Detect which cell encompasses the target text, then output its (X, Y) center coordinate. 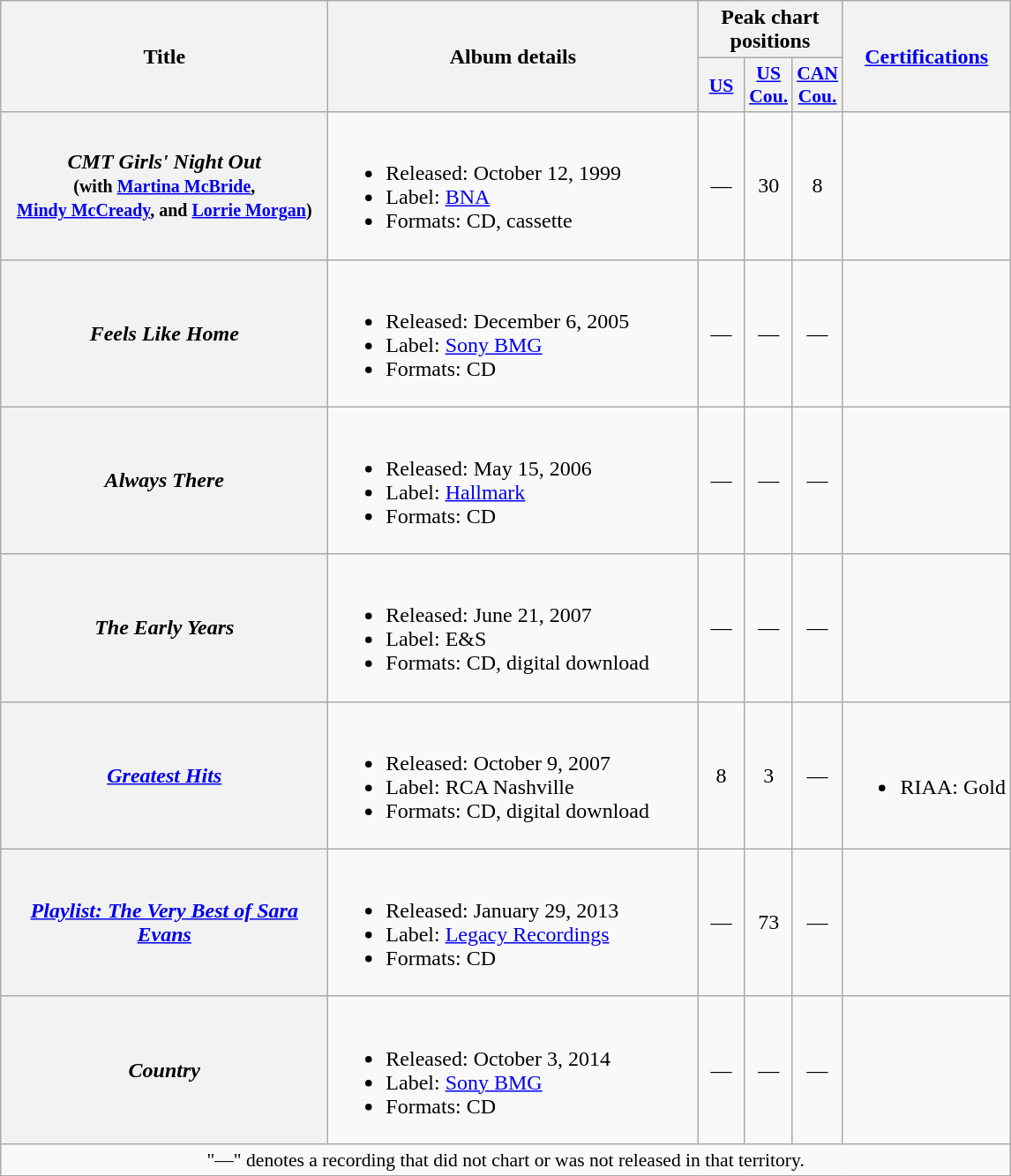
3 (768, 775)
Released: May 15, 2006Label: HallmarkFormats: CD (513, 480)
US (722, 85)
RIAA: Gold (926, 775)
Released: October 12, 1999Label: BNAFormats: CD, cassette (513, 185)
Released: January 29, 2013Label: Legacy RecordingsFormats: CD (513, 923)
Country (164, 1069)
USCou. (768, 85)
30 (768, 185)
Released: December 6, 2005Label: Sony BMGFormats: CD (513, 333)
Released: October 9, 2007Label: RCA NashvilleFormats: CD, digital download (513, 775)
"—" denotes a recording that did not chart or was not released in that territory. (506, 1159)
Playlist: The Very Best of SaraEvans (164, 923)
Always There (164, 480)
The Early Years (164, 628)
Title (164, 56)
73 (768, 923)
CANCou. (817, 85)
Peak chartpositions (770, 30)
Certifications (926, 56)
CMT Girls' Night Out(with Martina McBride,Mindy McCready, and Lorrie Morgan) (164, 185)
Feels Like Home (164, 333)
Released: June 21, 2007Label: E&SFormats: CD, digital download (513, 628)
Greatest Hits (164, 775)
Album details (513, 56)
Released: October 3, 2014Label: Sony BMGFormats: CD (513, 1069)
